Pinpoint the cell where the given text exists, returning its (X, Y) midpoint coordinate. 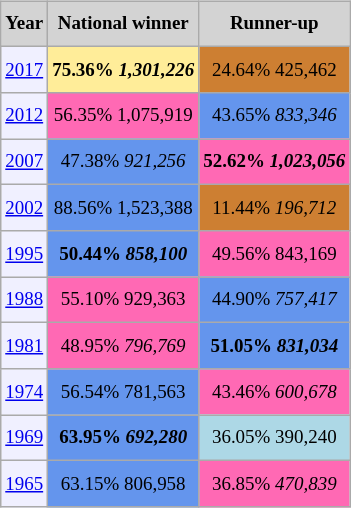
50.44% 858,100 (124, 254)
56.54% 781,563 (124, 392)
52.62% 1,023,056 (274, 162)
1988 (24, 300)
11.44% 196,712 (274, 208)
1969 (24, 438)
Runner-up (274, 24)
55.10% 929,363 (124, 300)
National winner (124, 24)
2002 (24, 208)
1965 (24, 484)
36.85% 470,839 (274, 484)
24.64% 425,462 (274, 70)
51.05% 831,034 (274, 346)
56.35% 1,075,919 (124, 116)
88.56% 1,523,388 (124, 208)
63.15% 806,958 (124, 484)
1981 (24, 346)
2007 (24, 162)
75.36% 1,301,226 (124, 70)
47.38% 921,256 (124, 162)
36.05% 390,240 (274, 438)
2017 (24, 70)
63.95% 692,280 (124, 438)
49.56% 843,169 (274, 254)
1995 (24, 254)
Year (24, 24)
44.90% 757,417 (274, 300)
48.95% 796,769 (124, 346)
2012 (24, 116)
43.65% 833,346 (274, 116)
1974 (24, 392)
43.46% 600,678 (274, 392)
